For the text-containing cell, return its midpoint in (X, Y) coordinate format. 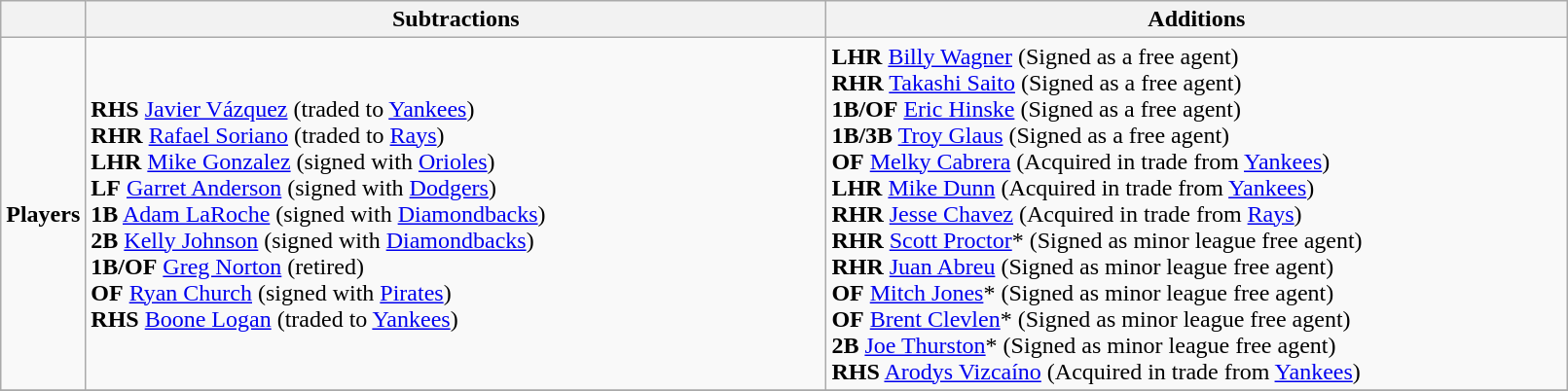
Additions (1197, 19)
Subtractions (456, 19)
Players (43, 214)
